Find where the given text appears and provide that cell's center as [x, y] coordinate. 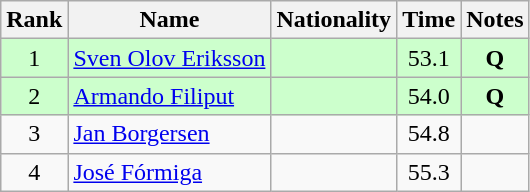
54.0 [429, 96]
3 [34, 134]
Sven Olov Eriksson [170, 58]
1 [34, 58]
José Fórmiga [170, 172]
Nationality [334, 20]
2 [34, 96]
Armando Filiput [170, 96]
Name [170, 20]
55.3 [429, 172]
Rank [34, 20]
53.1 [429, 58]
Time [429, 20]
Notes [495, 20]
Jan Borgersen [170, 134]
54.8 [429, 134]
4 [34, 172]
